Provide the [X, Y] coordinate of the cell's center where the given text is located.  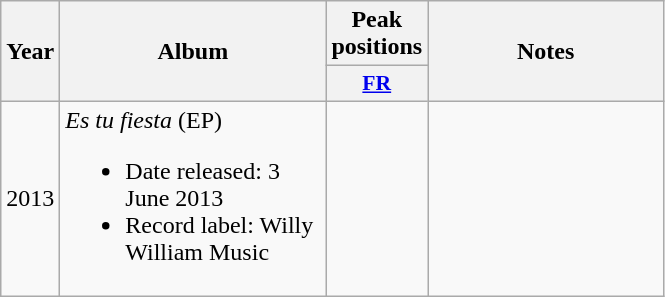
Peak positions [377, 34]
Album [193, 52]
2013 [30, 198]
Es tu fiesta (EP)Date released: 3 June 2013Record label: Willy William Music [193, 198]
FR [377, 84]
Notes [546, 52]
Year [30, 52]
